Capture the cell that displays the provided text and extract its (X, Y) central coordinate. 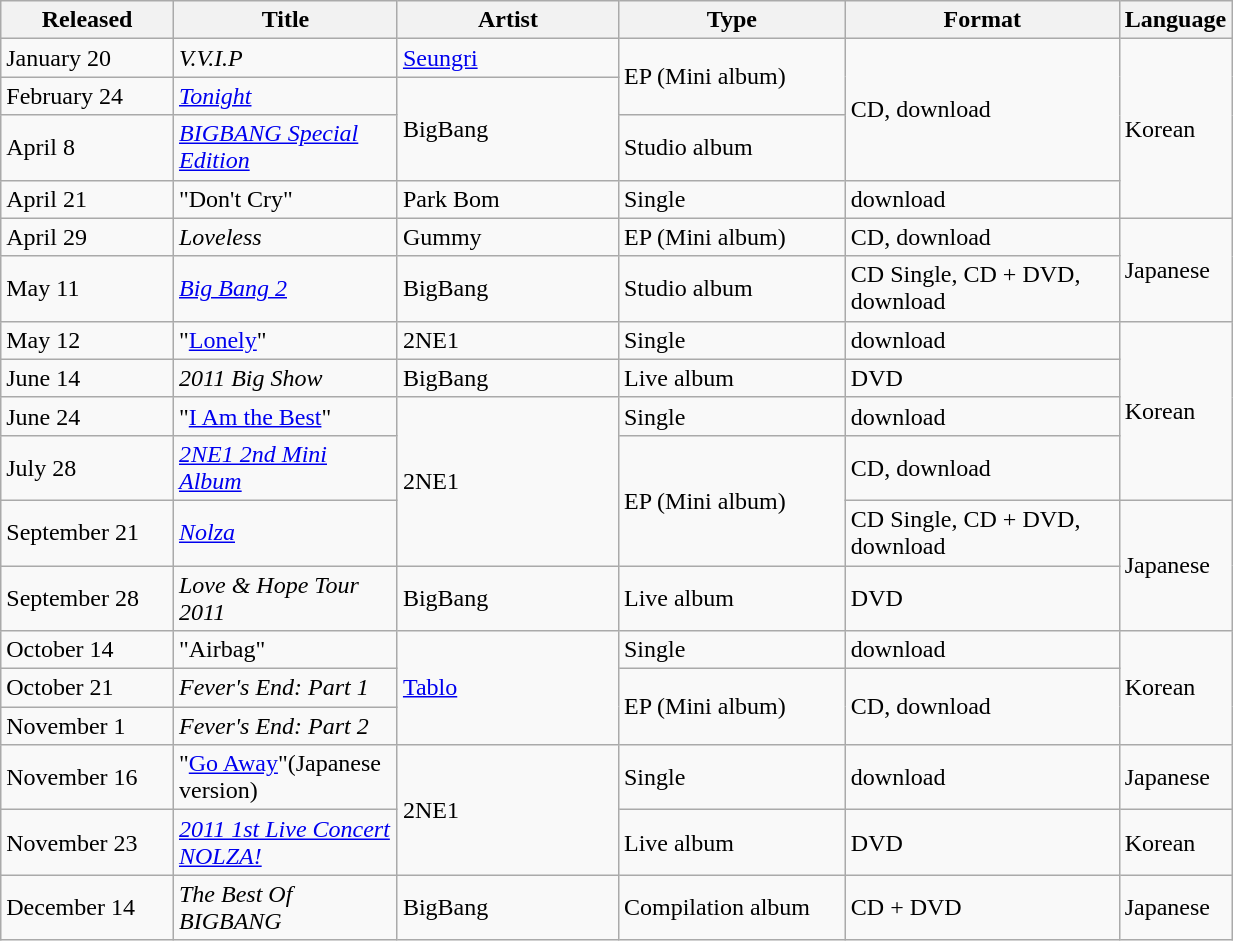
The Best Of BIGBANG (285, 908)
January 20 (88, 58)
Love & Hope Tour 2011 (285, 598)
May 12 (88, 340)
BIGBANG Special Edition (285, 148)
April 29 (88, 237)
September 28 (88, 598)
Fever's End: Part 1 (285, 688)
October 14 (88, 650)
June 24 (88, 416)
"I Am the Best" (285, 416)
V.V.I.P (285, 58)
Released (88, 20)
Seungri (508, 58)
Language (1175, 20)
April 21 (88, 199)
"Lonely" (285, 340)
Title (285, 20)
September 21 (88, 532)
Park Bom (508, 199)
Loveless (285, 237)
November 23 (88, 842)
2011 Big Show (285, 378)
"Airbag" (285, 650)
CD + DVD (982, 908)
May 11 (88, 288)
October 21 (88, 688)
Nolza (285, 532)
Format (982, 20)
February 24 (88, 96)
July 28 (88, 468)
Big Bang 2 (285, 288)
Compilation album (732, 908)
Artist (508, 20)
Type (732, 20)
November 16 (88, 778)
November 1 (88, 726)
Tablo (508, 688)
December 14 (88, 908)
April 8 (88, 148)
2011 1st Live Concert NOLZA! (285, 842)
June 14 (88, 378)
Fever's End: Part 2 (285, 726)
Tonight (285, 96)
"Go Away"(Japanese version) (285, 778)
Gummy (508, 237)
"Don't Cry" (285, 199)
2NE1 2nd Mini Album (285, 468)
